Identify which cell holds the provided text, then report its [x, y] central coordinate. 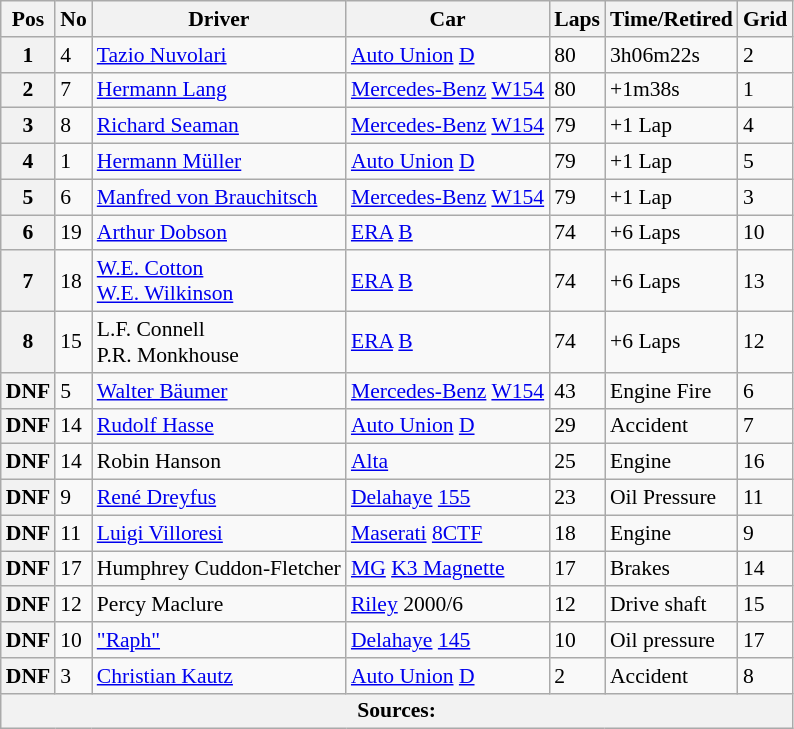
Drive shaft [672, 605]
Riley 2000/6 [448, 605]
25 [577, 462]
Maserati 8CTF [448, 533]
29 [577, 426]
Oil pressure [672, 640]
Driver [219, 19]
+1m38s [672, 90]
43 [577, 391]
Pos [28, 19]
Manfred von Brauchitsch [219, 197]
Hermann Lang [219, 90]
MG K3 Magnette [448, 569]
Oil Pressure [672, 498]
13 [766, 282]
Time/Retired [672, 19]
Robin Hanson [219, 462]
Delahaye 145 [448, 640]
Tazio Nuvolari [219, 55]
"Raph" [219, 640]
Car [448, 19]
Richard Seaman [219, 126]
3h06m22s [672, 55]
Walter Bäumer [219, 391]
No [74, 19]
23 [577, 498]
Laps [577, 19]
Grid [766, 19]
Humphrey Cuddon-Fletcher [219, 569]
Sources: [397, 711]
W.E. Cotton W.E. Wilkinson [219, 282]
Rudolf Hasse [219, 426]
Delahaye 155 [448, 498]
Arthur Dobson [219, 233]
Percy Maclure [219, 605]
Christian Kautz [219, 676]
Luigi Villoresi [219, 533]
René Dreyfus [219, 498]
Engine Fire [672, 391]
Alta [448, 462]
Brakes [672, 569]
16 [766, 462]
Hermann Müller [219, 162]
19 [74, 233]
L.F. Connell P.R. Monkhouse [219, 342]
